Pinpoint the cell where the given text exists, returning its (X, Y) midpoint coordinate. 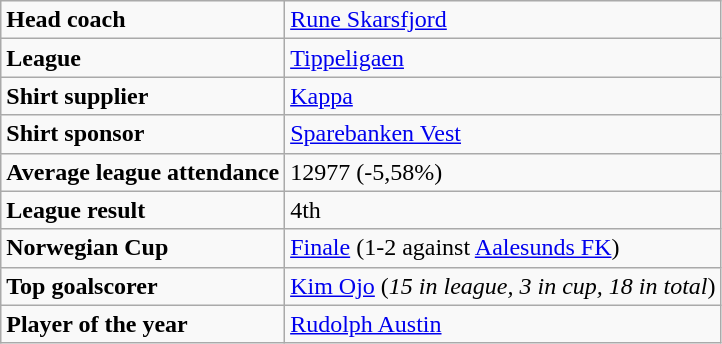
Finale (1-2 against Aalesunds FK) (503, 248)
Player of the year (143, 324)
Shirt supplier (143, 96)
Norwegian Cup (143, 248)
League result (143, 210)
Rudolph Austin (503, 324)
Sparebanken Vest (503, 134)
Kim Ojo (15 in league, 3 in cup, 18 in total) (503, 286)
Shirt sponsor (143, 134)
League (143, 58)
4th (503, 210)
Average league attendance (143, 172)
Tippeligaen (503, 58)
Head coach (143, 20)
Rune Skarsfjord (503, 20)
12977 (-5,58%) (503, 172)
Top goalscorer (143, 286)
Kappa (503, 96)
